Return the [X, Y] coordinate for the center point of the cell that contains the specified text.  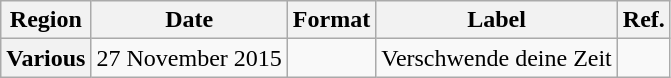
Verschwende deine Zeit [497, 58]
27 November 2015 [189, 58]
Various [46, 58]
Label [497, 20]
Ref. [644, 20]
Format [331, 20]
Region [46, 20]
Date [189, 20]
